Extract the [x, y] coordinate from the center of the cell holding the provided text.  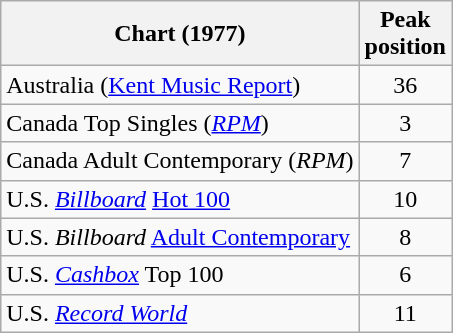
11 [405, 313]
Peakposition [405, 34]
Chart (1977) [180, 34]
U.S. Billboard Adult Contemporary [180, 237]
Canada Adult Contemporary (RPM) [180, 161]
6 [405, 275]
10 [405, 199]
Australia (Kent Music Report) [180, 85]
3 [405, 123]
8 [405, 237]
36 [405, 85]
Canada Top Singles (RPM) [180, 123]
U.S. Billboard Hot 100 [180, 199]
7 [405, 161]
U.S. Record World [180, 313]
U.S. Cashbox Top 100 [180, 275]
